Search for the cell housing the specified text and yield its (X, Y) center coordinate. 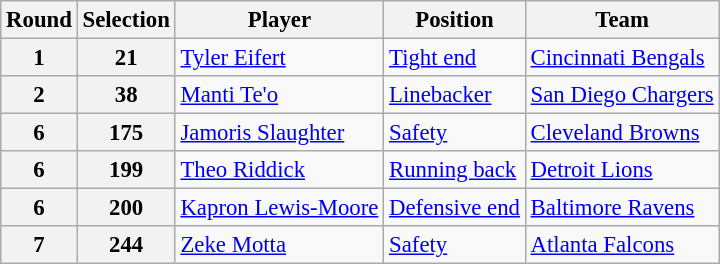
Running back (455, 170)
21 (126, 58)
Kapron Lewis-Moore (280, 208)
Selection (126, 20)
Defensive end (455, 208)
Cincinnati Bengals (622, 58)
Baltimore Ravens (622, 208)
Round (39, 20)
199 (126, 170)
38 (126, 95)
Cleveland Browns (622, 133)
175 (126, 133)
Position (455, 20)
Theo Riddick (280, 170)
Detroit Lions (622, 170)
Linebacker (455, 95)
2 (39, 95)
1 (39, 58)
Player (280, 20)
Tyler Eifert (280, 58)
Atlanta Falcons (622, 245)
Zeke Motta (280, 245)
Team (622, 20)
San Diego Chargers (622, 95)
244 (126, 245)
Tight end (455, 58)
7 (39, 245)
200 (126, 208)
Manti Te'o (280, 95)
Jamoris Slaughter (280, 133)
